Determine the [x, y] coordinate at the center of the cell enclosing the given text.  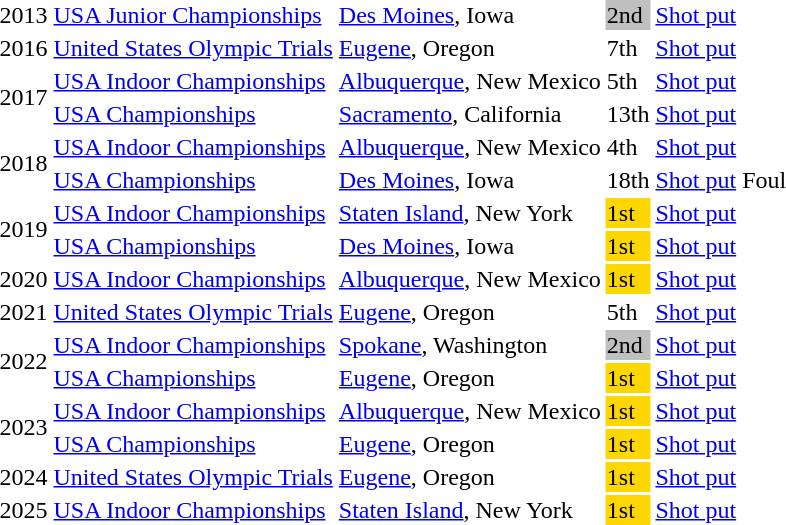
Sacramento, California [470, 114]
18th [628, 180]
7th [628, 48]
13th [628, 114]
Spokane, Washington [470, 345]
4th [628, 147]
USA Junior Championships [193, 15]
